Determine the (x, y) coordinate at the center of the cell enclosing the given text.  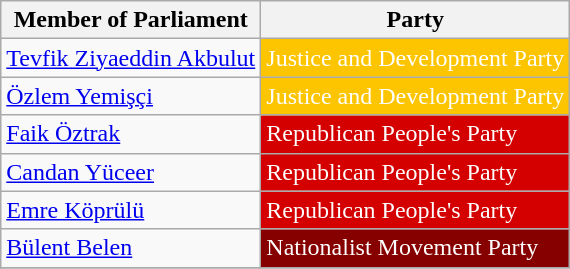
Member of Parliament (131, 20)
Faik Öztrak (131, 134)
Nationalist Movement Party (416, 248)
Tevfik Ziyaeddin Akbulut (131, 58)
Candan Yüceer (131, 172)
Özlem Yemişçi (131, 96)
Party (416, 20)
Bülent Belen (131, 248)
Emre Köprülü (131, 210)
